Return [x, y] of the center of cell containing provided text 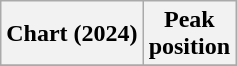
Peakposition [189, 34]
Chart (2024) [72, 34]
